Return the (x, y) coordinate for the center point of the cell that contains the specified text.  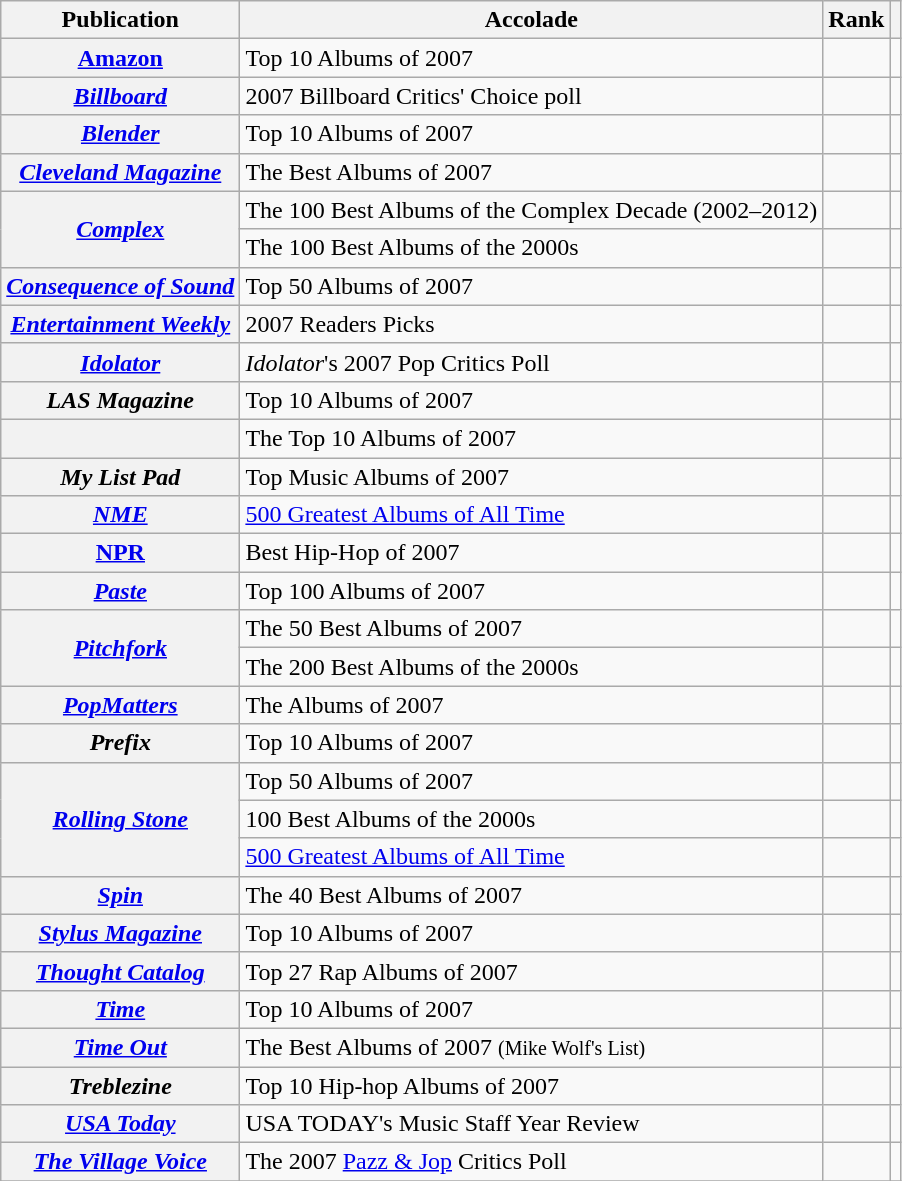
NPR (120, 553)
2007 Readers Picks (532, 324)
Best Hip-Hop of 2007 (532, 553)
Time Out (120, 1047)
Time (120, 1009)
Publication (120, 20)
Prefix (120, 743)
The Best Albums of 2007 (532, 172)
Treblezine (120, 1085)
Spin (120, 895)
Amazon (120, 58)
The 100 Best Albums of the 2000s (532, 248)
The Village Voice (120, 1162)
Top Music Albums of 2007 (532, 477)
100 Best Albums of the 2000s (532, 819)
Accolade (532, 20)
Cleveland Magazine (120, 172)
Entertainment Weekly (120, 324)
Top 100 Albums of 2007 (532, 591)
2007 Billboard Critics' Choice poll (532, 96)
Paste (120, 591)
Pitchfork (120, 648)
Consequence of Sound (120, 286)
The Best Albums of 2007 (Mike Wolf's List) (532, 1047)
The 40 Best Albums of 2007 (532, 895)
Billboard (120, 96)
Rank (856, 20)
USA Today (120, 1124)
The 2007 Pazz & Jop Critics Poll (532, 1162)
Top 27 Rap Albums of 2007 (532, 971)
Top 10 Hip-hop Albums of 2007 (532, 1085)
Blender (120, 134)
Idolator's 2007 Pop Critics Poll (532, 362)
Complex (120, 229)
Rolling Stone (120, 819)
Thought Catalog (120, 971)
The 50 Best Albums of 2007 (532, 629)
USA TODAY's Music Staff Year Review (532, 1124)
Stylus Magazine (120, 933)
The Albums of 2007 (532, 705)
The 200 Best Albums of the 2000s (532, 667)
The Top 10 Albums of 2007 (532, 438)
Idolator (120, 362)
NME (120, 515)
My List Pad (120, 477)
The 100 Best Albums of the Complex Decade (2002–2012) (532, 210)
PopMatters (120, 705)
LAS Magazine (120, 400)
